Scan for the cell matching the given text and deliver its [x, y] coordinate at center. 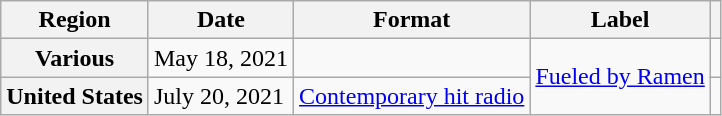
Label [620, 20]
July 20, 2021 [220, 96]
May 18, 2021 [220, 58]
Format [412, 20]
Region [75, 20]
Fueled by Ramen [620, 77]
Date [220, 20]
Contemporary hit radio [412, 96]
United States [75, 96]
Various [75, 58]
